Capture the cell that displays the provided text and extract its (X, Y) central coordinate. 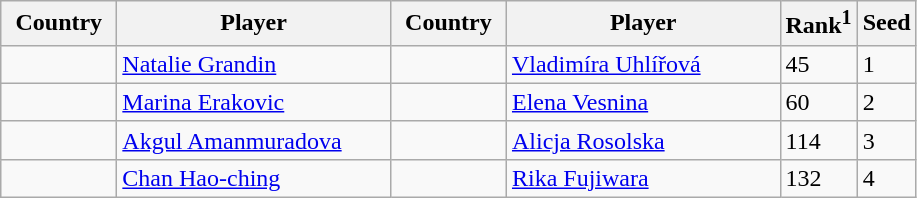
Akgul Amanmuradova (254, 140)
3 (886, 140)
Natalie Grandin (254, 64)
60 (818, 102)
1 (886, 64)
Rank1 (818, 24)
Elena Vesnina (643, 102)
132 (818, 178)
45 (818, 64)
Chan Hao-ching (254, 178)
Seed (886, 24)
Rika Fujiwara (643, 178)
4 (886, 178)
Vladimíra Uhlířová (643, 64)
Alicja Rosolska (643, 140)
Marina Erakovic (254, 102)
114 (818, 140)
2 (886, 102)
